Return [X, Y] of the center of cell containing provided text 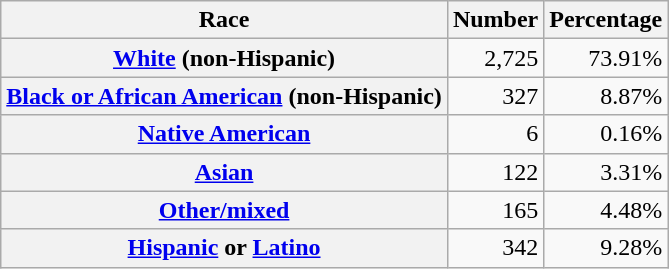
2,725 [495, 58]
Percentage [606, 20]
Black or African American (non-Hispanic) [224, 96]
White (non-Hispanic) [224, 58]
165 [495, 210]
4.48% [606, 210]
73.91% [606, 58]
Native American [224, 134]
0.16% [606, 134]
Race [224, 20]
342 [495, 248]
Hispanic or Latino [224, 248]
327 [495, 96]
Other/mixed [224, 210]
6 [495, 134]
122 [495, 172]
Number [495, 20]
8.87% [606, 96]
9.28% [606, 248]
Asian [224, 172]
3.31% [606, 172]
